For the text-containing cell, return its midpoint in (x, y) coordinate format. 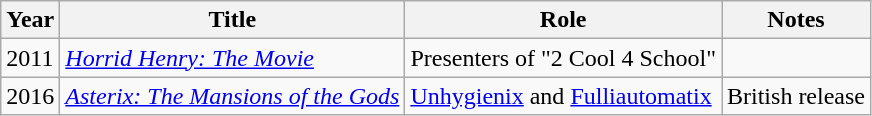
Title (232, 20)
British release (796, 96)
Asterix: The Mansions of the Gods (232, 96)
Year (30, 20)
Horrid Henry: The Movie (232, 58)
Presenters of "2 Cool 4 School" (564, 58)
Unhygienix and Fulliautomatix (564, 96)
2011 (30, 58)
2016 (30, 96)
Role (564, 20)
Notes (796, 20)
